Search for the cell housing the specified text and yield its (X, Y) center coordinate. 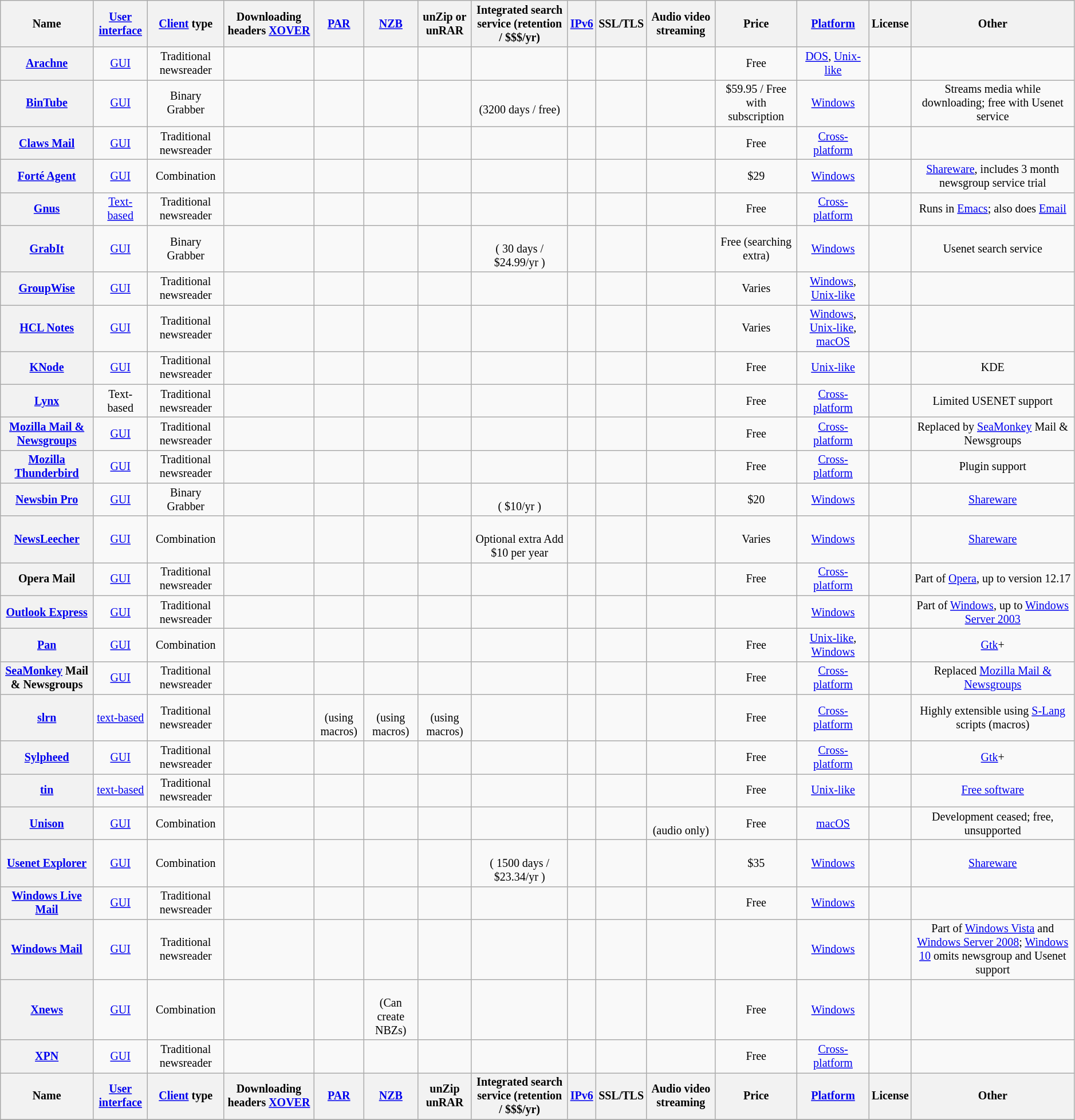
Claws Mail (47, 143)
Usenet search service (993, 249)
Part of Opera, up to version 12.17 (993, 579)
Outlook Express (47, 613)
Shareware, includes 3 month newsgroup service trial (993, 176)
Runs in Emacs; also does Email (993, 208)
( 30 days / $24.99/yr ) (519, 249)
KNode (47, 368)
(audio only) (681, 823)
$29 (756, 176)
Optional extra Add $10 per year (519, 539)
Mozilla Mail & Newsgroups (47, 434)
Plugin support (993, 467)
(Can create NBZs) (391, 1010)
Pan (47, 645)
Unix-like, Windows (833, 645)
DOS, Unix-like (833, 64)
Lynx (47, 401)
Windows Mail (47, 949)
Unison (47, 823)
macOS (833, 823)
Windows Live Mail (47, 902)
Part of Windows Vista and Windows Server 2008; Windows 10 omits newsgroup and Usenet support (993, 949)
unZip or unRAR (444, 24)
BinTube (47, 103)
Usenet Explorer (47, 863)
Opera Mail (47, 579)
( $10/yr ) (519, 499)
Replaced by SeaMonkey Mail & Newsgroups (993, 434)
Free (searching extra) (756, 249)
Sylpheed (47, 757)
SeaMonkey Mail & Newsgroups (47, 678)
unZip unRAR (444, 1096)
Limited USENET support (993, 401)
(3200 days / free) (519, 103)
Development ceased; free, unsupported (993, 823)
Newsbin Pro (47, 499)
Forté Agent (47, 176)
Gnus (47, 208)
GrabIt (47, 249)
Xnews (47, 1010)
KDE (993, 368)
Highly extensible using S-Lang scripts (macros) (993, 718)
Windows, Unix-like, macOS (833, 329)
tin (47, 790)
$59.95 / Free with subscription (756, 103)
Streams media while downloading; free with Usenet service (993, 103)
( 1500 days / $23.34/yr ) (519, 863)
NewsLeecher (47, 539)
slrn (47, 718)
$35 (756, 863)
HCL Notes (47, 329)
Windows, Unix-like (833, 289)
$20 (756, 499)
Mozilla Thunderbird (47, 467)
Arachne (47, 64)
Free software (993, 790)
GroupWise (47, 289)
XPN (47, 1057)
Replaced Mozilla Mail & Newsgroups (993, 678)
Part of Windows, up to Windows Server 2003 (993, 613)
